Pinpoint the cell where the given text exists, returning its [X, Y] midpoint coordinate. 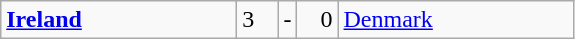
0 [318, 20]
Denmark [456, 20]
Ireland [119, 20]
- [288, 20]
3 [258, 20]
